Detect which cell encompasses the target text, then output its [X, Y] center coordinate. 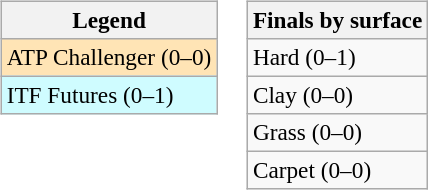
Legend [108, 20]
Hard (0–1) [337, 57]
ATP Challenger (0–0) [108, 57]
Grass (0–0) [337, 133]
Clay (0–0) [337, 95]
Finals by surface [337, 20]
Carpet (0–0) [337, 171]
ITF Futures (0–1) [108, 95]
